Detect which cell encompasses the target text, then output its (X, Y) center coordinate. 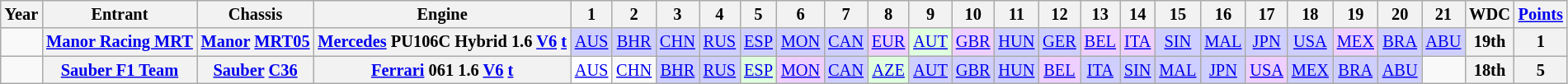
17 (1266, 14)
Ferrari 061 1.6 V6 t (442, 70)
19th (1490, 42)
Year (21, 14)
Entrant (120, 14)
GER (1059, 42)
16 (1222, 14)
Manor MRT05 (256, 42)
Points (1541, 14)
6 (800, 14)
Sauber F1 Team (120, 70)
21 (1443, 14)
Sauber C36 (256, 70)
EUR (888, 42)
Manor Racing MRT (120, 42)
2 (633, 14)
8 (888, 14)
15 (1178, 14)
14 (1138, 14)
13 (1100, 14)
11 (1016, 14)
10 (973, 14)
19 (1356, 14)
7 (846, 14)
3 (678, 14)
9 (930, 14)
18th (1490, 70)
WDC (1490, 14)
Chassis (256, 14)
AZE (888, 70)
12 (1059, 14)
Engine (442, 14)
18 (1310, 14)
Mercedes PU106C Hybrid 1.6 V6 t (442, 42)
4 (719, 14)
20 (1401, 14)
